For the text-containing cell, return its midpoint in [x, y] coordinate format. 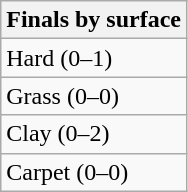
Finals by surface [94, 20]
Carpet (0–0) [94, 172]
Hard (0–1) [94, 58]
Clay (0–2) [94, 134]
Grass (0–0) [94, 96]
